Return the (x, y) coordinate for the center point of the cell that contains the specified text.  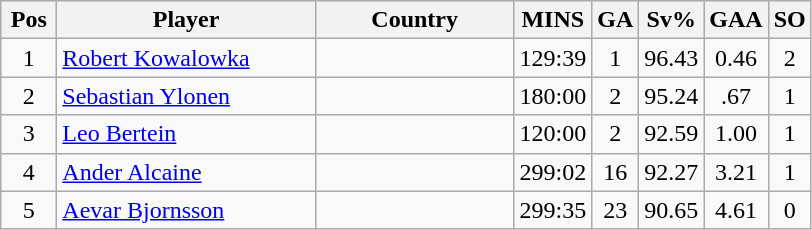
95.24 (672, 96)
299:35 (553, 210)
90.65 (672, 210)
1.00 (736, 134)
Robert Kowalowka (186, 58)
23 (616, 210)
4 (29, 172)
Leo Bertein (186, 134)
Player (186, 20)
180:00 (553, 96)
0.46 (736, 58)
Pos (29, 20)
129:39 (553, 58)
Aevar Bjornsson (186, 210)
0 (790, 210)
MINS (553, 20)
92.27 (672, 172)
Sebastian Ylonen (186, 96)
Ander Alcaine (186, 172)
16 (616, 172)
5 (29, 210)
92.59 (672, 134)
GAA (736, 20)
.67 (736, 96)
120:00 (553, 134)
299:02 (553, 172)
Sv% (672, 20)
96.43 (672, 58)
Country (414, 20)
4.61 (736, 210)
GA (616, 20)
SO (790, 20)
3.21 (736, 172)
3 (29, 134)
